From the cell containing the given text, extract its center point as [x, y] coordinate. 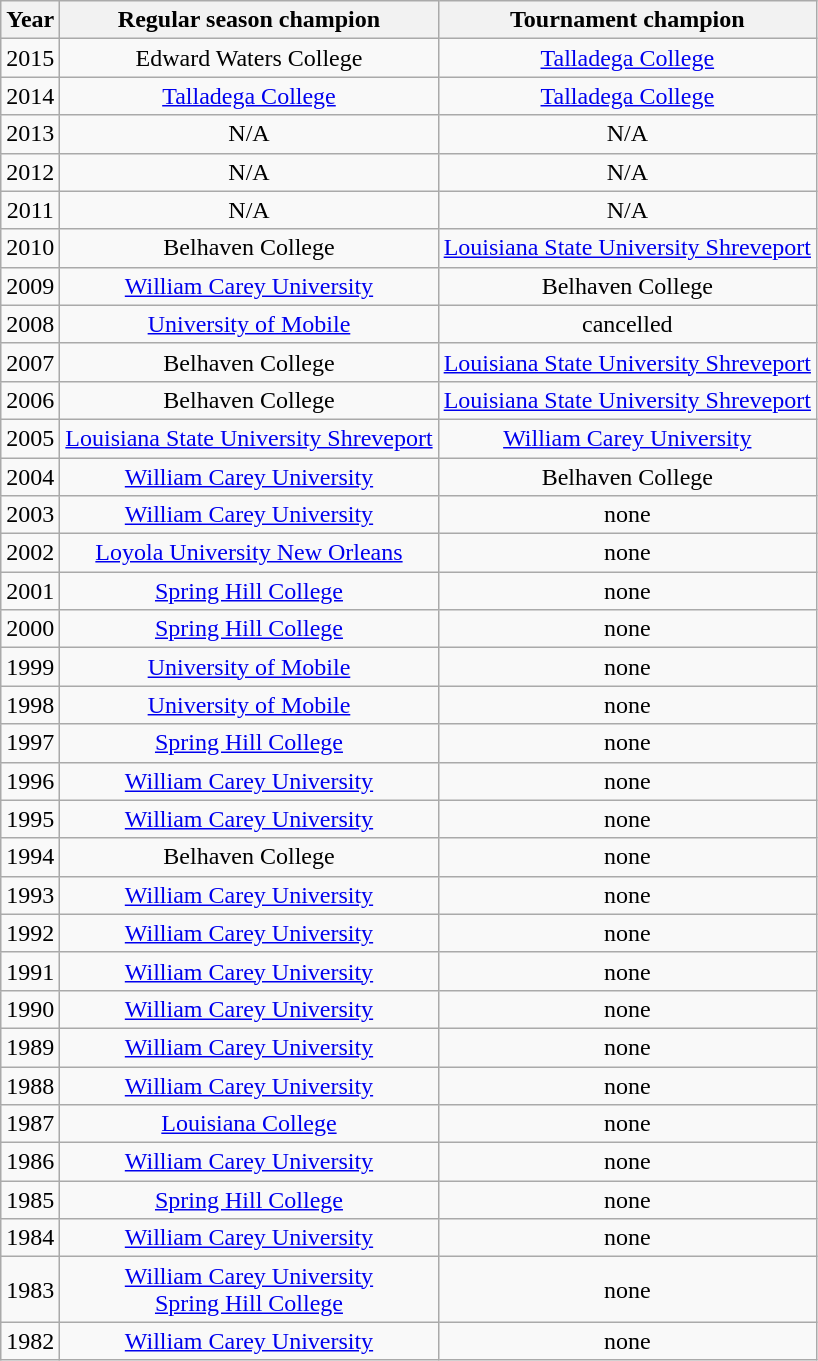
1982 [30, 1341]
1996 [30, 781]
1995 [30, 819]
2000 [30, 629]
2013 [30, 134]
Louisiana College [249, 1124]
Year [30, 20]
Edward Waters College [249, 58]
1989 [30, 1047]
1993 [30, 895]
2009 [30, 286]
2011 [30, 210]
1999 [30, 667]
2001 [30, 591]
cancelled [627, 324]
2012 [30, 172]
2008 [30, 324]
1998 [30, 705]
2005 [30, 438]
1994 [30, 857]
2010 [30, 248]
1986 [30, 1162]
Loyola University New Orleans [249, 553]
William Carey UniversitySpring Hill College [249, 1290]
2006 [30, 400]
1987 [30, 1124]
2002 [30, 553]
1988 [30, 1085]
Regular season champion [249, 20]
2003 [30, 515]
1985 [30, 1200]
1991 [30, 971]
1984 [30, 1238]
2007 [30, 362]
2004 [30, 477]
1997 [30, 743]
1992 [30, 933]
2014 [30, 96]
1990 [30, 1009]
2015 [30, 58]
1983 [30, 1290]
Tournament champion [627, 20]
